Return (X, Y) of the center of cell containing provided text 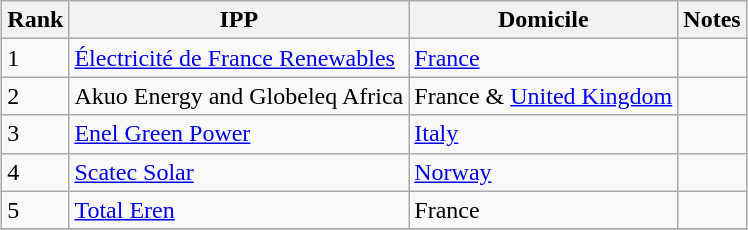
5 (36, 210)
Norway (544, 172)
Italy (544, 134)
3 (36, 134)
1 (36, 58)
4 (36, 172)
Akuo Energy and Globeleq Africa (239, 96)
Notes (712, 20)
2 (36, 96)
Rank (36, 20)
Scatec Solar (239, 172)
Total Eren (239, 210)
Domicile (544, 20)
France & United Kingdom (544, 96)
IPP (239, 20)
Enel Green Power (239, 134)
Électricité de France Renewables (239, 58)
